From the cell containing the given text, extract its center point as (X, Y) coordinate. 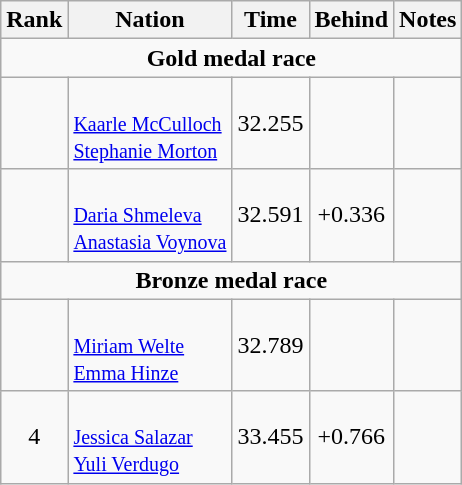
32.789 (270, 345)
4 (34, 437)
Time (270, 20)
32.591 (270, 215)
Miriam WelteEmma Hinze (150, 345)
+0.336 (351, 215)
Behind (351, 20)
33.455 (270, 437)
Kaarle McCullochStephanie Morton (150, 123)
Bronze medal race (232, 280)
Jessica SalazarYuli Verdugo (150, 437)
Nation (150, 20)
Rank (34, 20)
+0.766 (351, 437)
Notes (428, 20)
Gold medal race (232, 58)
Daria ShmelevaAnastasia Voynova (150, 215)
32.255 (270, 123)
